For the text-containing cell, return its midpoint in [x, y] coordinate format. 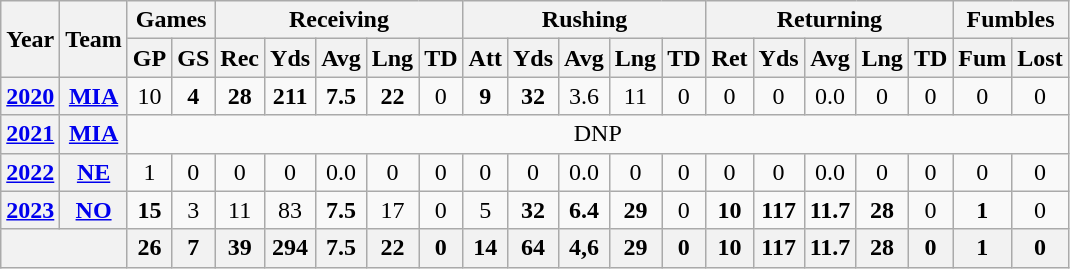
Year [30, 39]
14 [485, 248]
2023 [30, 210]
Receiving [339, 20]
Team [94, 39]
64 [532, 248]
15 [149, 210]
7 [194, 248]
6.4 [584, 210]
Returning [830, 20]
Rushing [584, 20]
Lost [1040, 58]
Att [485, 58]
NO [94, 210]
17 [392, 210]
3 [194, 210]
2022 [30, 172]
Rec [240, 58]
GP [149, 58]
Fumbles [1010, 20]
39 [240, 248]
2020 [30, 96]
NE [94, 172]
26 [149, 248]
294 [290, 248]
2021 [30, 134]
DNP [598, 134]
211 [290, 96]
4,6 [584, 248]
Fum [982, 58]
4 [194, 96]
83 [290, 210]
Ret [730, 58]
Games [170, 20]
5 [485, 210]
9 [485, 96]
GS [194, 58]
3.6 [584, 96]
